Provide the (X, Y) coordinate of the cell's center where the given text is located.  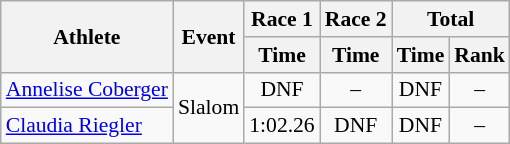
1:02.26 (282, 126)
Total (451, 19)
Rank (480, 55)
Race 2 (356, 19)
Event (208, 36)
Claudia Riegler (87, 126)
Race 1 (282, 19)
Athlete (87, 36)
Slalom (208, 108)
Annelise Coberger (87, 90)
